Provide the (X, Y) coordinate of the cell's center where the given text is located.  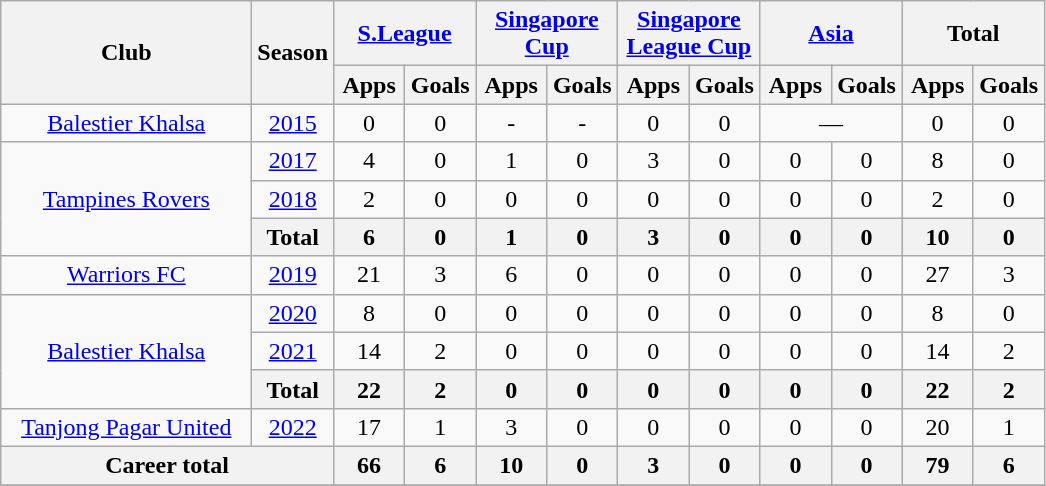
2020 (293, 313)
27 (938, 275)
Asia (831, 34)
SingaporeLeague Cup (689, 34)
2017 (293, 161)
21 (370, 275)
Career total (168, 465)
20 (938, 427)
2018 (293, 199)
2021 (293, 351)
Singapore Cup (547, 34)
Tampines Rovers (126, 199)
— (831, 123)
79 (938, 465)
Tanjong Pagar United (126, 427)
Club (126, 52)
2022 (293, 427)
2019 (293, 275)
17 (370, 427)
Season (293, 52)
Warriors FC (126, 275)
2015 (293, 123)
66 (370, 465)
4 (370, 161)
S.League (405, 34)
